Determine the [x, y] coordinate at the center of the cell enclosing the given text.  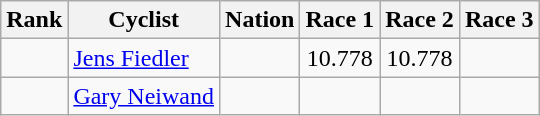
Gary Neiwand [144, 96]
Jens Fiedler [144, 58]
Cyclist [144, 20]
Race 1 [340, 20]
Rank [34, 20]
Race 3 [499, 20]
Race 2 [420, 20]
Nation [260, 20]
